Search for the cell housing the specified text and yield its (x, y) center coordinate. 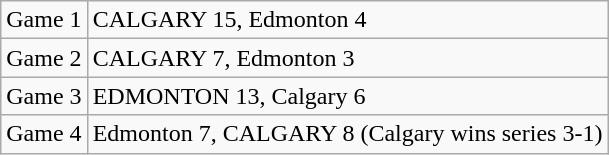
CALGARY 15, Edmonton 4 (348, 20)
Game 2 (44, 58)
Edmonton 7, CALGARY 8 (Calgary wins series 3-1) (348, 134)
Game 1 (44, 20)
CALGARY 7, Edmonton 3 (348, 58)
Game 4 (44, 134)
EDMONTON 13, Calgary 6 (348, 96)
Game 3 (44, 96)
